Find where the given text appears and provide that cell's center as [X, Y] coordinate. 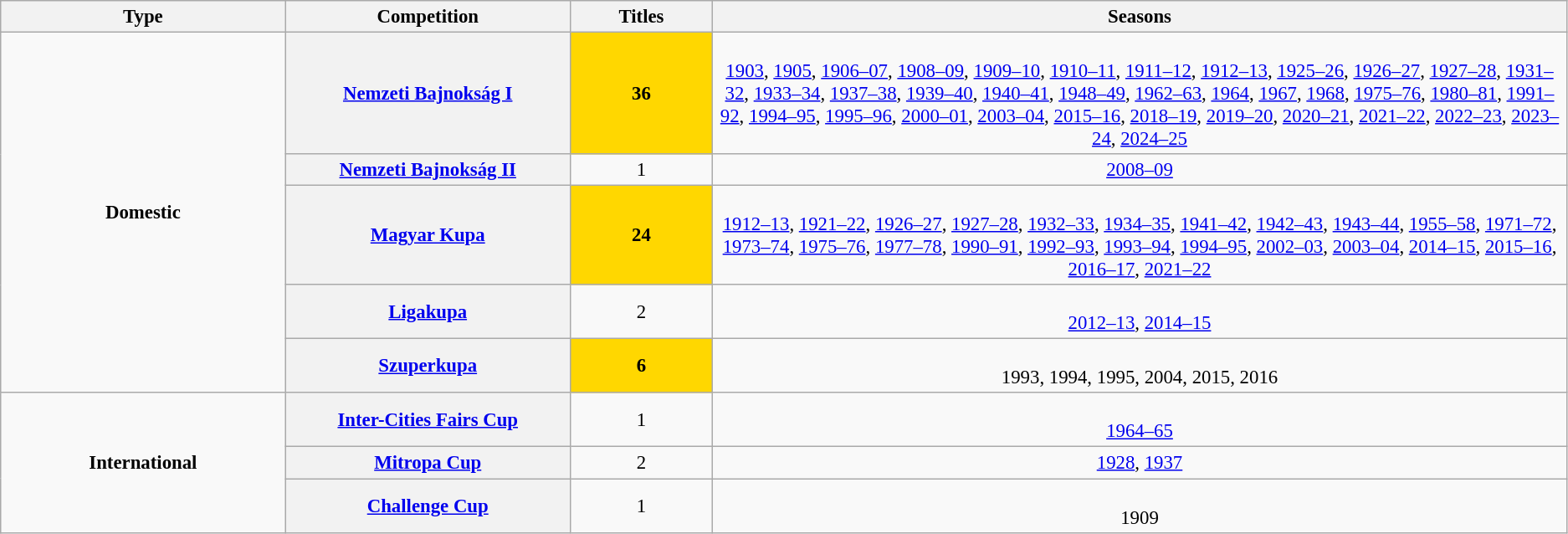
Inter-Cities Fairs Cup [428, 420]
1993, 1994, 1995, 2004, 2015, 2016 [1140, 367]
Domestic [143, 213]
2012–13, 2014–15 [1140, 311]
6 [641, 367]
Competition [428, 17]
1964–65 [1140, 420]
24 [641, 236]
Mitropa Cup [428, 463]
Challenge Cup [428, 506]
International [143, 464]
Seasons [1140, 17]
Ligakupa [428, 311]
Magyar Kupa [428, 236]
Type [143, 17]
Szuperkupa [428, 367]
Nemzeti Bajnokság II [428, 170]
Nemzeti Bajnokság I [428, 94]
Titles [641, 17]
36 [641, 94]
1909 [1140, 506]
2008–09 [1140, 170]
1928, 1937 [1140, 463]
